Output the (X, Y) coordinate of the center of the cell containing the given text.  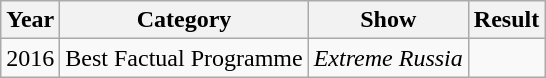
Category (184, 20)
Result (506, 20)
Show (388, 20)
Year (30, 20)
Best Factual Programme (184, 58)
2016 (30, 58)
Extreme Russia (388, 58)
